Detect which cell encompasses the target text, then output its (x, y) center coordinate. 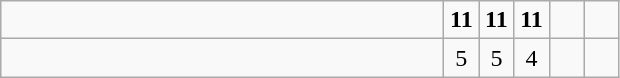
4 (532, 58)
